For the text-containing cell, return its midpoint in [X, Y] coordinate format. 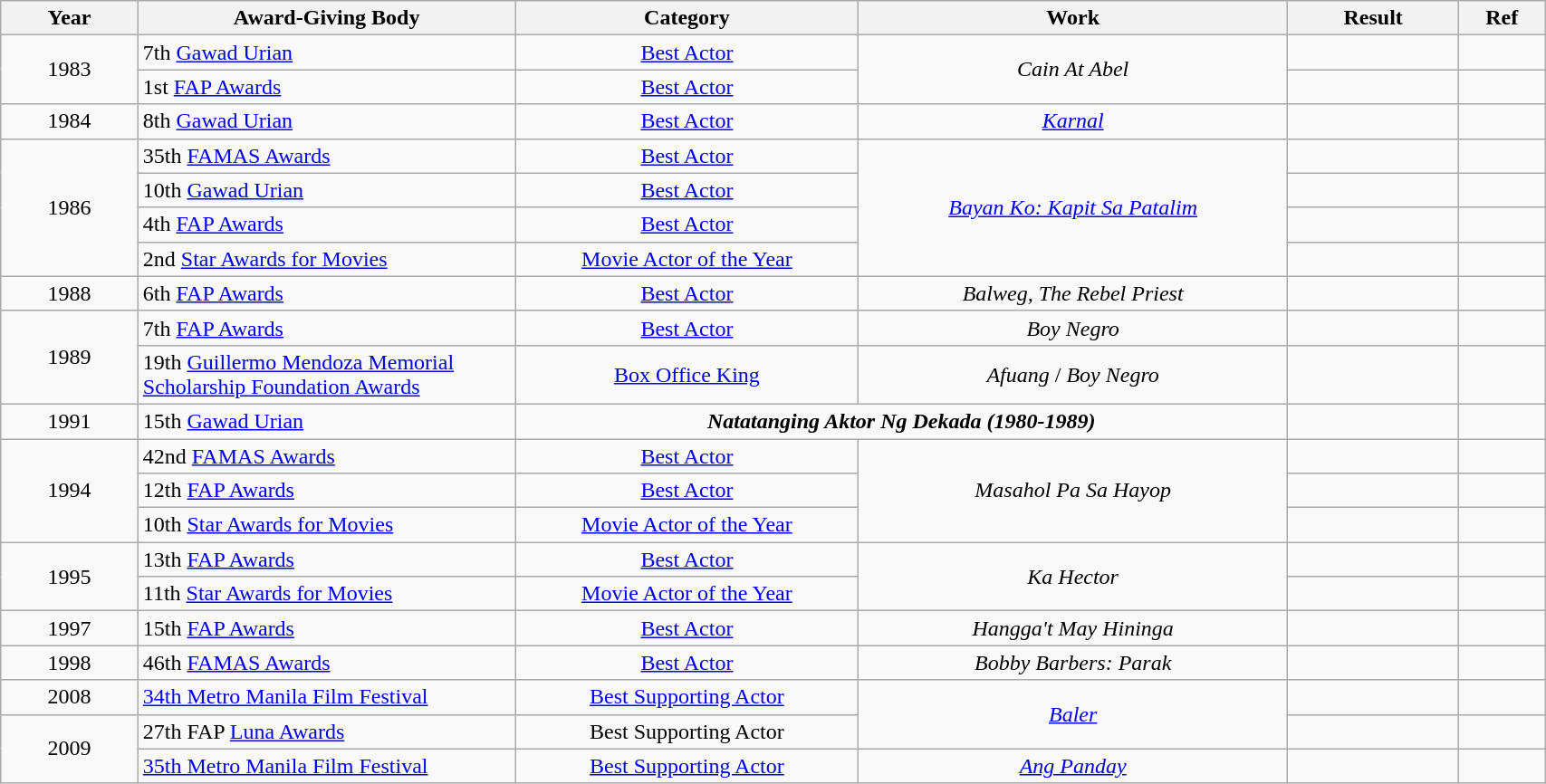
46th FAMAS Awards [326, 663]
Natatanging Aktor Ng Dekada (1980-1989) [901, 421]
1st FAP Awards [326, 87]
1998 [70, 663]
Baler [1073, 714]
1984 [70, 121]
13th FAP Awards [326, 559]
Karnal [1073, 121]
35th FAMAS Awards [326, 156]
4th FAP Awards [326, 225]
Box Office King [687, 375]
1995 [70, 577]
15th Gawad Urian [326, 421]
6th FAP Awards [326, 293]
1983 [70, 70]
1986 [70, 207]
Boy Negro [1073, 328]
Category [687, 18]
42nd FAMAS Awards [326, 455]
Hangga't May Hininga [1073, 628]
Afuang / Boy Negro [1073, 375]
Cain At Abel [1073, 70]
34th Metro Manila Film Festival [326, 697]
19th Guillermo Mendoza Memorial Scholarship Foundation Awards [326, 375]
Ang Panday [1073, 766]
1994 [70, 490]
Bobby Barbers: Parak [1073, 663]
1989 [70, 357]
1997 [70, 628]
15th FAP Awards [326, 628]
Ref [1502, 18]
1991 [70, 421]
Result [1373, 18]
10th Star Awards for Movies [326, 525]
10th Gawad Urian [326, 190]
8th Gawad Urian [326, 121]
Masahol Pa Sa Hayop [1073, 490]
Ka Hector [1073, 577]
35th Metro Manila Film Festival [326, 766]
11th Star Awards for Movies [326, 594]
12th FAP Awards [326, 491]
Award-Giving Body [326, 18]
2nd Star Awards for Movies [326, 259]
Work [1073, 18]
2008 [70, 697]
27th FAP Luna Awards [326, 731]
Bayan Ko: Kapit Sa Patalim [1073, 207]
Balweg, The Rebel Priest [1073, 293]
1988 [70, 293]
2009 [70, 749]
Year [70, 18]
7th FAP Awards [326, 328]
7th Gawad Urian [326, 53]
